Find where the given text appears and provide that cell's center as [x, y] coordinate. 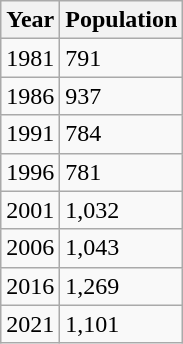
1986 [30, 96]
1,269 [122, 286]
2006 [30, 248]
781 [122, 172]
937 [122, 96]
2016 [30, 286]
784 [122, 134]
1996 [30, 172]
Year [30, 20]
1,101 [122, 324]
1981 [30, 58]
1991 [30, 134]
Population [122, 20]
791 [122, 58]
1,043 [122, 248]
2021 [30, 324]
2001 [30, 210]
1,032 [122, 210]
